Extract the (X, Y) coordinate from the center of the cell holding the provided text.  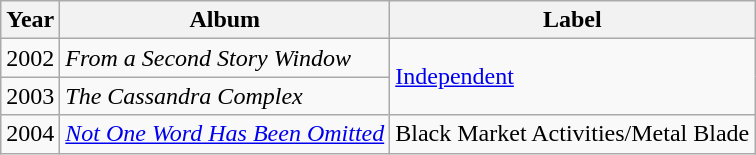
The Cassandra Complex (225, 96)
Year (30, 20)
2003 (30, 96)
From a Second Story Window (225, 58)
Not One Word Has Been Omitted (225, 134)
Independent (572, 77)
2002 (30, 58)
2004 (30, 134)
Black Market Activities/Metal Blade (572, 134)
Label (572, 20)
Album (225, 20)
